Return [X, Y] of the center of cell containing provided text 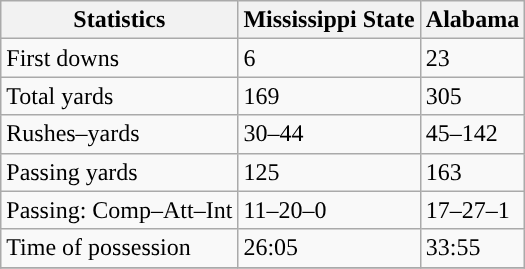
30–44 [329, 134]
Time of possession [120, 248]
163 [472, 172]
125 [329, 172]
Passing: Comp–Att–Int [120, 210]
6 [329, 58]
Statistics [120, 20]
305 [472, 96]
Alabama [472, 20]
First downs [120, 58]
Rushes–yards [120, 134]
169 [329, 96]
33:55 [472, 248]
23 [472, 58]
Mississippi State [329, 20]
17–27–1 [472, 210]
Passing yards [120, 172]
11–20–0 [329, 210]
45–142 [472, 134]
Total yards [120, 96]
26:05 [329, 248]
